Return (X, Y) of the center of cell containing provided text 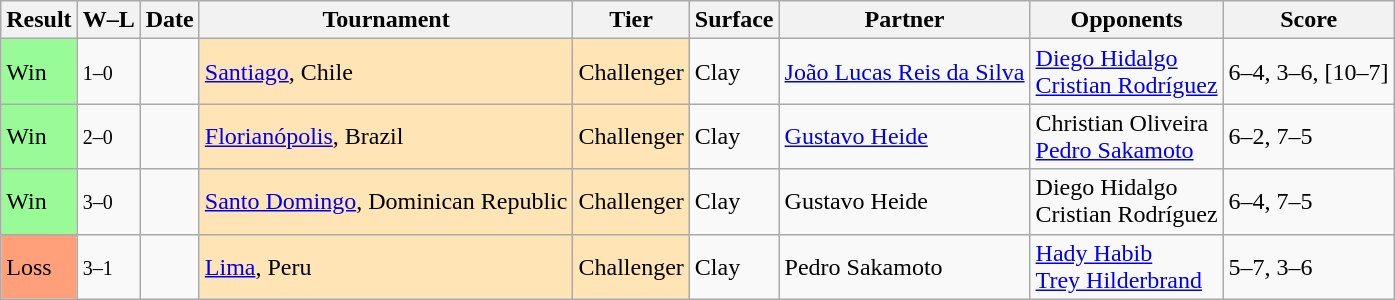
5–7, 3–6 (1308, 266)
Opponents (1126, 20)
Lima, Peru (386, 266)
Surface (734, 20)
Tournament (386, 20)
2–0 (108, 136)
Hady Habib Trey Hilderbrand (1126, 266)
Pedro Sakamoto (904, 266)
João Lucas Reis da Silva (904, 72)
Date (170, 20)
6–2, 7–5 (1308, 136)
W–L (108, 20)
3–0 (108, 202)
6–4, 7–5 (1308, 202)
Partner (904, 20)
Tier (631, 20)
Santiago, Chile (386, 72)
Florianópolis, Brazil (386, 136)
3–1 (108, 266)
6–4, 3–6, [10–7] (1308, 72)
1–0 (108, 72)
Result (39, 20)
Santo Domingo, Dominican Republic (386, 202)
Score (1308, 20)
Christian Oliveira Pedro Sakamoto (1126, 136)
Loss (39, 266)
